Output the [X, Y] coordinate of the center of the cell containing the given text.  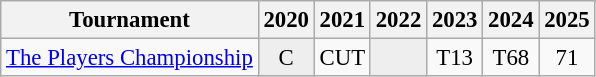
2024 [511, 20]
T68 [511, 58]
2020 [286, 20]
CUT [342, 58]
2021 [342, 20]
Tournament [130, 20]
2023 [455, 20]
2022 [398, 20]
2025 [567, 20]
The Players Championship [130, 58]
T13 [455, 58]
71 [567, 58]
C [286, 58]
